Determine the (X, Y) coordinate at the center of the cell enclosing the given text.  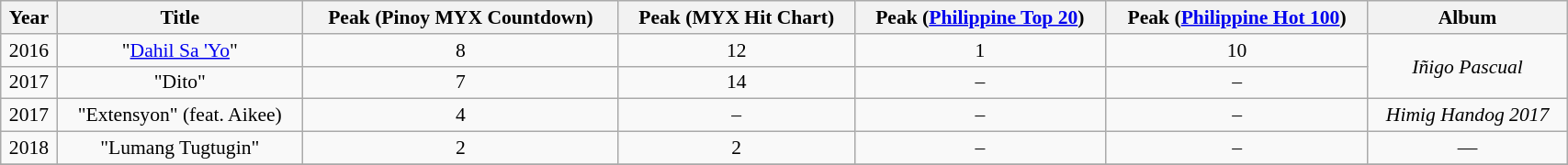
12 (737, 50)
8 (460, 50)
Peak (Philippine Top 20) (980, 17)
"Lumang Tugtugin" (180, 148)
"Dahil Sa 'Yo" (180, 50)
2016 (29, 50)
Year (29, 17)
14 (737, 82)
7 (460, 82)
Peak (MYX Hit Chart) (737, 17)
— (1467, 148)
Peak (Philippine Hot 100) (1237, 17)
"Extensyon" (feat. Aikee) (180, 115)
Album (1467, 17)
Peak (Pinoy MYX Countdown) (460, 17)
4 (460, 115)
1 (980, 50)
10 (1237, 50)
Himig Handog 2017 (1467, 115)
Title (180, 17)
Iñigo Pascual (1467, 66)
"Dito" (180, 82)
2018 (29, 148)
